From the cell containing the given text, extract its center point as [x, y] coordinate. 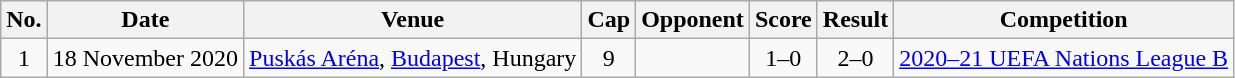
Date [145, 20]
Venue [413, 20]
Opponent [693, 20]
9 [609, 58]
Result [855, 20]
18 November 2020 [145, 58]
1 [24, 58]
Puskás Aréna, Budapest, Hungary [413, 58]
1–0 [783, 58]
2020–21 UEFA Nations League B [1064, 58]
No. [24, 20]
Score [783, 20]
2–0 [855, 58]
Cap [609, 20]
Competition [1064, 20]
